Scan for the cell matching the given text and deliver its (x, y) coordinate at center. 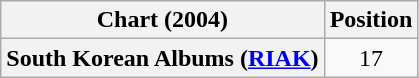
17 (371, 58)
South Korean Albums (RIAK) (162, 58)
Chart (2004) (162, 20)
Position (371, 20)
